Return [x, y] of the center of cell containing provided text 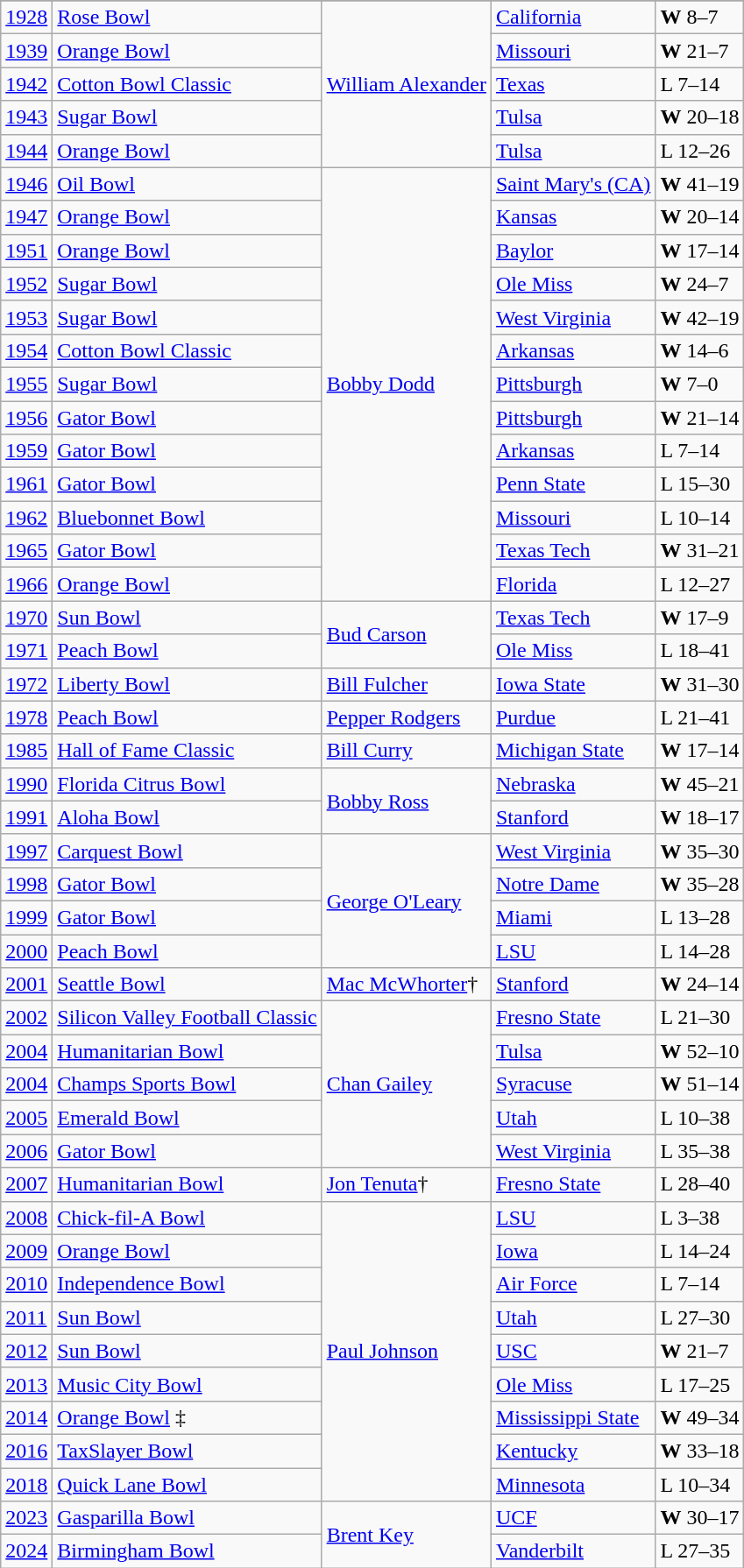
W 35–28 [699, 884]
L 27–35 [699, 1551]
W 7–0 [699, 384]
Saint Mary's (CA) [573, 184]
1985 [26, 751]
1928 [26, 18]
Champs Sports Bowl [188, 1084]
Music City Bowl [188, 1384]
Hall of Fame Classic [188, 751]
1944 [26, 151]
2006 [26, 1151]
Birmingham Bowl [188, 1551]
L 10–38 [699, 1118]
W 18–17 [699, 817]
George O'Leary [407, 901]
2014 [26, 1417]
Oil Bowl [188, 184]
2016 [26, 1451]
Silicon Valley Football Classic [188, 1018]
1972 [26, 684]
Quick Lane Bowl [188, 1485]
Rose Bowl [188, 18]
2008 [26, 1218]
2009 [26, 1251]
Emerald Bowl [188, 1118]
Iowa State [573, 684]
1970 [26, 618]
1954 [26, 350]
Texas [573, 84]
Notre Dame [573, 884]
Florida [573, 584]
W 8–7 [699, 18]
Kentucky [573, 1451]
W 20–18 [699, 117]
W 35–30 [699, 851]
1965 [26, 551]
1998 [26, 884]
Baylor [573, 251]
Bill Fulcher [407, 684]
1953 [26, 317]
L 35–38 [699, 1151]
1961 [26, 484]
1971 [26, 651]
W 33–18 [699, 1451]
L 13–28 [699, 917]
W 51–14 [699, 1084]
Syracuse [573, 1084]
L 10–34 [699, 1485]
W 30–17 [699, 1518]
2023 [26, 1518]
1946 [26, 184]
L 18–41 [699, 651]
1947 [26, 217]
Pepper Rodgers [407, 717]
2005 [26, 1118]
William Alexander [407, 84]
Orange Bowl ‡ [188, 1417]
Independence Bowl [188, 1284]
L 17–25 [699, 1384]
W 24–14 [699, 985]
Bluebonnet Bowl [188, 518]
2001 [26, 985]
2002 [26, 1018]
Bobby Dodd [407, 384]
L 12–27 [699, 584]
Florida Citrus Bowl [188, 784]
Seattle Bowl [188, 985]
L 10–14 [699, 518]
Bobby Ross [407, 801]
Penn State [573, 484]
1939 [26, 51]
1966 [26, 584]
2024 [26, 1551]
L 14–24 [699, 1251]
W 14–6 [699, 350]
W 31–30 [699, 684]
L 21–30 [699, 1018]
W 52–10 [699, 1051]
Kansas [573, 217]
L 27–30 [699, 1317]
L 12–26 [699, 151]
Brent Key [407, 1535]
W 17–9 [699, 618]
Air Force [573, 1284]
TaxSlayer Bowl [188, 1451]
L 3–38 [699, 1218]
2013 [26, 1384]
1942 [26, 84]
Minnesota [573, 1485]
Bud Carson [407, 634]
UCF [573, 1518]
1999 [26, 917]
1997 [26, 851]
Paul Johnson [407, 1351]
Miami [573, 917]
W 45–21 [699, 784]
W 24–7 [699, 284]
Vanderbilt [573, 1551]
2000 [26, 950]
Gasparilla Bowl [188, 1518]
1962 [26, 518]
2010 [26, 1284]
Nebraska [573, 784]
L 14–28 [699, 950]
2007 [26, 1184]
1991 [26, 817]
Michigan State [573, 751]
Mississippi State [573, 1417]
Aloha Bowl [188, 817]
California [573, 18]
Carquest Bowl [188, 851]
Purdue [573, 717]
1943 [26, 117]
Jon Tenuta† [407, 1184]
1956 [26, 418]
1951 [26, 251]
L 28–40 [699, 1184]
2018 [26, 1485]
Iowa [573, 1251]
USC [573, 1351]
L 21–41 [699, 717]
L 15–30 [699, 484]
W 20–14 [699, 217]
1955 [26, 384]
1959 [26, 451]
1952 [26, 284]
W 42–19 [699, 317]
Bill Curry [407, 751]
1990 [26, 784]
Liberty Bowl [188, 684]
1978 [26, 717]
Mac McWhorter† [407, 985]
2011 [26, 1317]
W 49–34 [699, 1417]
W 21–14 [699, 418]
Chan Gailey [407, 1084]
2012 [26, 1351]
W 31–21 [699, 551]
W 41–19 [699, 184]
Chick-fil-A Bowl [188, 1218]
